Find where the given text appears and provide that cell's center as [X, Y] coordinate. 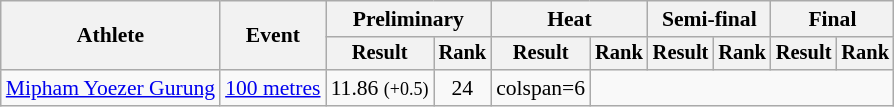
colspan=6 [540, 88]
Final [832, 19]
Athlete [110, 36]
Mipham Yoezer Gurung [110, 88]
Event [272, 36]
Heat [570, 19]
24 [463, 88]
11.86 (+0.5) [380, 88]
100 metres [272, 88]
Semi-final [710, 19]
Preliminary [409, 19]
